Capture the cell that displays the provided text and extract its [x, y] central coordinate. 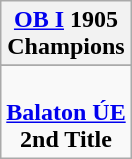
Balaton ÚE2nd Title [66, 112]
OB I 1905Champions [66, 34]
